From the cell containing the given text, extract its center point as (x, y) coordinate. 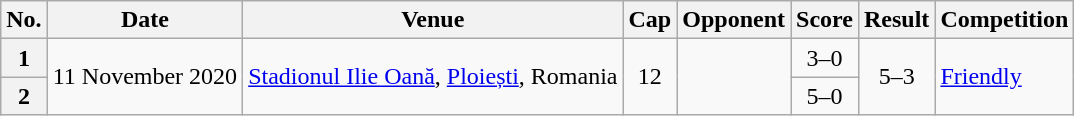
No. (24, 20)
5–0 (824, 96)
Stadionul Ilie Oană, Ploiești, Romania (433, 77)
Result (896, 20)
Cap (650, 20)
Friendly (1004, 77)
Date (144, 20)
Venue (433, 20)
Opponent (734, 20)
Competition (1004, 20)
12 (650, 77)
3–0 (824, 58)
Score (824, 20)
11 November 2020 (144, 77)
1 (24, 58)
5–3 (896, 77)
2 (24, 96)
